Detect which cell encompasses the target text, then output its (x, y) center coordinate. 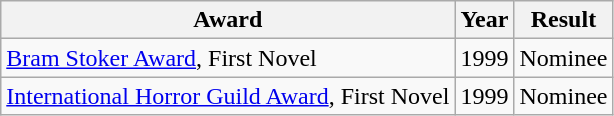
International Horror Guild Award, First Novel (228, 96)
Result (564, 20)
Award (228, 20)
Bram Stoker Award, First Novel (228, 58)
Year (484, 20)
